Capture the cell that displays the provided text and extract its (x, y) central coordinate. 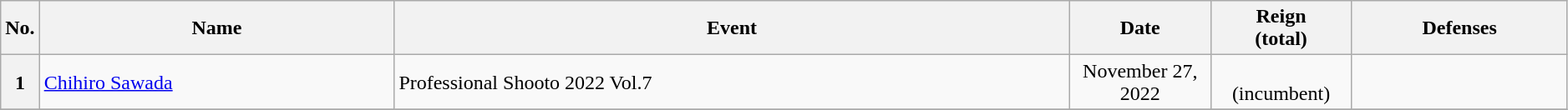
November 27, 2022 (1139, 82)
Chihiro Sawada (217, 82)
1 (20, 82)
Professional Shooto 2022 Vol.7 (732, 82)
Event (732, 28)
Date (1139, 28)
Defenses (1459, 28)
No. (20, 28)
(incumbent) (1281, 82)
Reign(total) (1281, 28)
Name (217, 28)
